Scan for the cell matching the given text and deliver its [X, Y] coordinate at center. 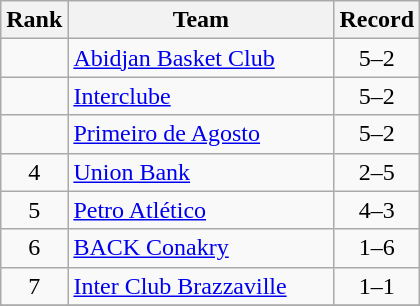
Team [201, 20]
5 [34, 210]
4–3 [377, 210]
Abidjan Basket Club [201, 58]
6 [34, 248]
4 [34, 172]
Interclube [201, 96]
2–5 [377, 172]
Primeiro de Agosto [201, 134]
7 [34, 286]
Inter Club Brazzaville [201, 286]
Record [377, 20]
Union Bank [201, 172]
1–6 [377, 248]
Petro Atlético [201, 210]
1–1 [377, 286]
BACK Conakry [201, 248]
Rank [34, 20]
